Identify which cell holds the provided text, then report its [x, y] central coordinate. 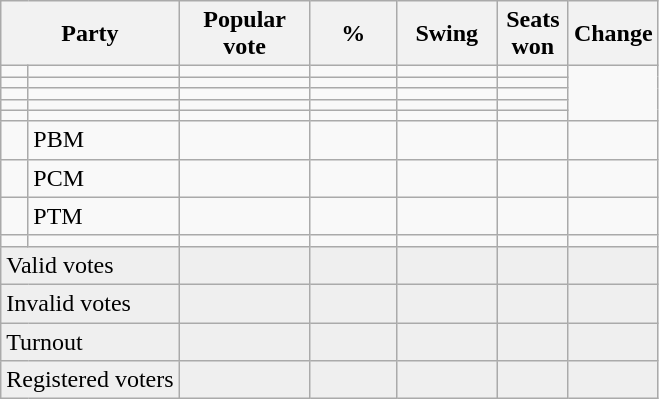
PCM [104, 178]
PTM [104, 216]
Seatswon [532, 34]
PBM [104, 140]
Turnout [90, 341]
Change [613, 34]
Party [90, 34]
Popular vote [244, 34]
% [353, 34]
Invalid votes [90, 303]
Valid votes [90, 265]
Registered voters [90, 380]
Swing [446, 34]
